Locate the cell with the specified text and output its (X, Y) center coordinate. 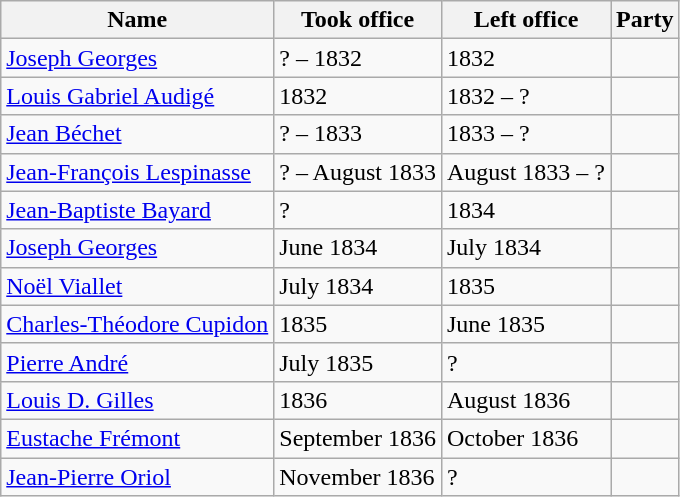
September 1836 (358, 438)
Took office (358, 20)
Pierre André (138, 362)
1832 – ? (526, 96)
July 1835 (358, 362)
Jean Béchet (138, 134)
Charles-Théodore Cupidon (138, 324)
Jean-Pierre Oriol (138, 477)
June 1834 (358, 248)
June 1835 (526, 324)
Louis Gabriel Audigé (138, 96)
1836 (358, 400)
1834 (526, 210)
Noël Viallet (138, 286)
Eustache Frémont (138, 438)
1833 – ? (526, 134)
August 1833 – ? (526, 172)
Name (138, 20)
? – 1832 (358, 58)
August 1836 (526, 400)
Louis D. Gilles (138, 400)
? – 1833 (358, 134)
Left office (526, 20)
November 1836 (358, 477)
Jean-François Lespinasse (138, 172)
October 1836 (526, 438)
Jean-Baptiste Bayard (138, 210)
Party (645, 20)
? – August 1833 (358, 172)
